Determine the [X, Y] coordinate at the center of the cell enclosing the given text.  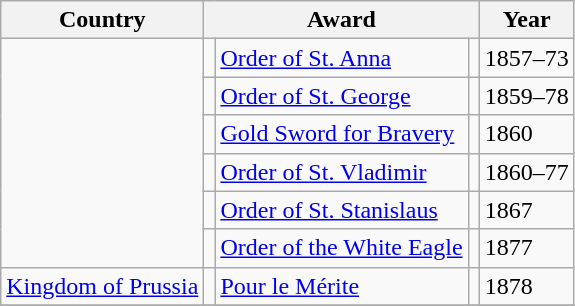
Order of St. Stanislaus [342, 210]
1860 [526, 134]
Order of St. George [342, 96]
1878 [526, 286]
Country [102, 20]
Order of the White Eagle [342, 248]
Order of St. Anna [342, 58]
Pour le Mérite [342, 286]
Order of St. Vladimir [342, 172]
1859–78 [526, 96]
1867 [526, 210]
1860–77 [526, 172]
Gold Sword for Bravery [342, 134]
Year [526, 20]
Kingdom of Prussia [102, 286]
1857–73 [526, 58]
1877 [526, 248]
Award [342, 20]
